Detect which cell encompasses the target text, then output its (x, y) center coordinate. 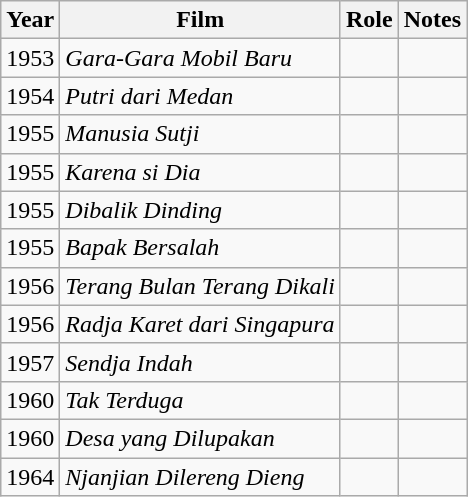
1964 (30, 477)
Tak Terduga (200, 400)
Dibalik Dinding (200, 210)
Terang Bulan Terang Dikali (200, 286)
Film (200, 20)
Notes (432, 20)
Njanjian Dilereng Dieng (200, 477)
Bapak Bersalah (200, 248)
Putri dari Medan (200, 96)
Desa yang Dilupakan (200, 438)
Sendja Indah (200, 362)
1954 (30, 96)
Gara-Gara Mobil Baru (200, 58)
Manusia Sutji (200, 134)
Karena si Dia (200, 172)
1953 (30, 58)
Radja Karet dari Singapura (200, 324)
Year (30, 20)
1957 (30, 362)
Role (369, 20)
